Identify which cell holds the provided text, then report its (x, y) central coordinate. 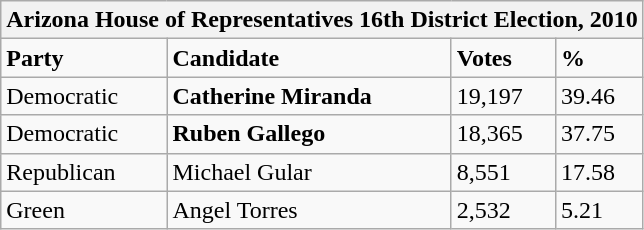
Party (84, 58)
% (599, 58)
2,532 (503, 210)
Votes (503, 58)
Catherine Miranda (309, 96)
18,365 (503, 134)
Angel Torres (309, 210)
Republican (84, 172)
37.75 (599, 134)
Arizona House of Representatives 16th District Election, 2010 (322, 20)
Candidate (309, 58)
19,197 (503, 96)
8,551 (503, 172)
Ruben Gallego (309, 134)
Michael Gular (309, 172)
39.46 (599, 96)
17.58 (599, 172)
5.21 (599, 210)
Green (84, 210)
